Extract the (X, Y) coordinate from the center of the cell holding the provided text.  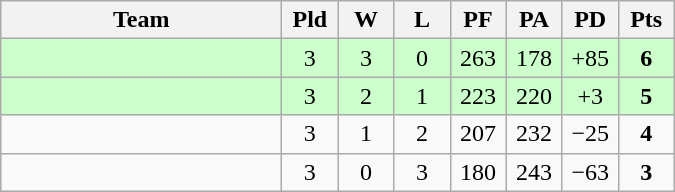
−25 (590, 134)
Pts (646, 20)
232 (534, 134)
6 (646, 58)
+3 (590, 96)
Team (142, 20)
4 (646, 134)
Pld (310, 20)
207 (478, 134)
263 (478, 58)
W (366, 20)
PF (478, 20)
220 (534, 96)
223 (478, 96)
178 (534, 58)
PA (534, 20)
−63 (590, 172)
180 (478, 172)
5 (646, 96)
L (422, 20)
243 (534, 172)
PD (590, 20)
+85 (590, 58)
